Find where the given text appears and provide that cell's center as (X, Y) coordinate. 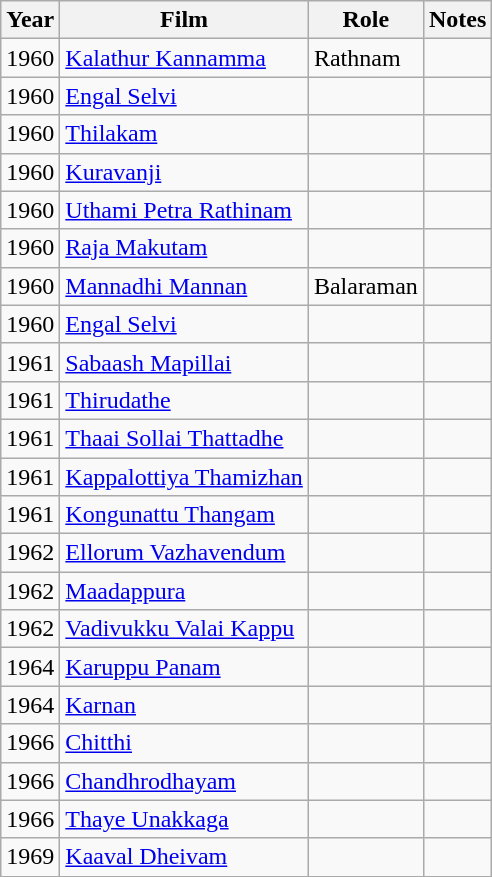
Chandhrodhayam (184, 781)
Maadappura (184, 591)
Thaai Sollai Thattadhe (184, 438)
Kongunattu Thangam (184, 515)
Vadivukku Valai Kappu (184, 629)
Uthami Petra Rathinam (184, 210)
Balaraman (366, 286)
Kalathur Kannamma (184, 58)
Kappalottiya Thamizhan (184, 477)
Kuravanji (184, 172)
Thirudathe (184, 400)
Ellorum Vazhavendum (184, 553)
Chitthi (184, 743)
Raja Makutam (184, 248)
Mannadhi Mannan (184, 286)
1969 (30, 857)
Role (366, 20)
Year (30, 20)
Thilakam (184, 134)
Sabaash Mapillai (184, 362)
Thaye Unakkaga (184, 819)
Rathnam (366, 58)
Kaaval Dheivam (184, 857)
Karuppu Panam (184, 667)
Film (184, 20)
Notes (457, 20)
Karnan (184, 705)
